Return the (x, y) coordinate for the center point of the cell that contains the specified text.  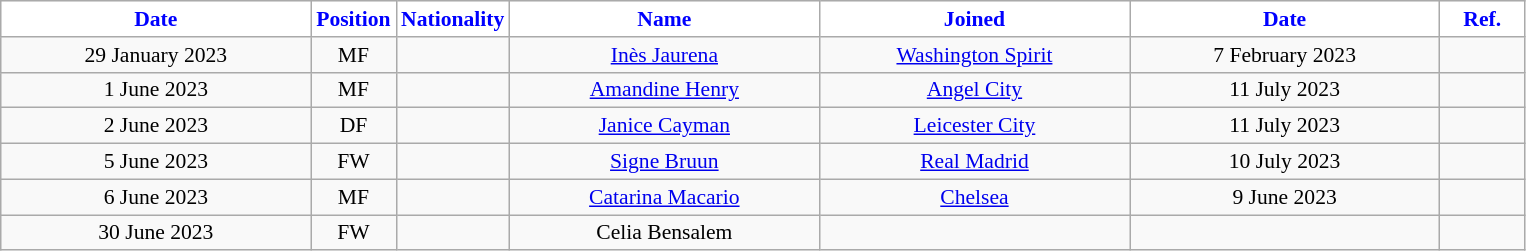
Real Madrid (974, 162)
Janice Cayman (664, 126)
1 June 2023 (156, 90)
5 June 2023 (156, 162)
Ref. (1482, 19)
Washington Spirit (974, 55)
2 June 2023 (156, 126)
9 June 2023 (1285, 197)
Inès Jaurena (664, 55)
Amandine Henry (664, 90)
30 June 2023 (156, 233)
6 June 2023 (156, 197)
Leicester City (974, 126)
10 July 2023 (1285, 162)
7 February 2023 (1285, 55)
Chelsea (974, 197)
DF (354, 126)
Position (354, 19)
Signe Bruun (664, 162)
Name (664, 19)
Angel City (974, 90)
29 January 2023 (156, 55)
Joined (974, 19)
Nationality (452, 19)
Celia Bensalem (664, 233)
Catarina Macario (664, 197)
